Provide the [X, Y] coordinate of the cell's center where the given text is located.  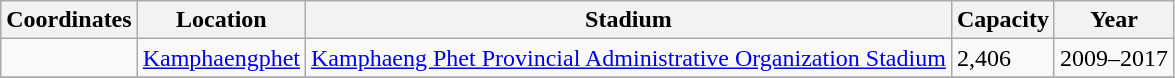
Coordinates [69, 20]
Kamphaeng Phet Provincial Administrative Organization Stadium [629, 58]
Kamphaengphet [221, 58]
Year [1114, 20]
Capacity [1002, 20]
Stadium [629, 20]
2,406 [1002, 58]
Location [221, 20]
2009–2017 [1114, 58]
